Output the [x, y] coordinate of the center of the cell containing the given text.  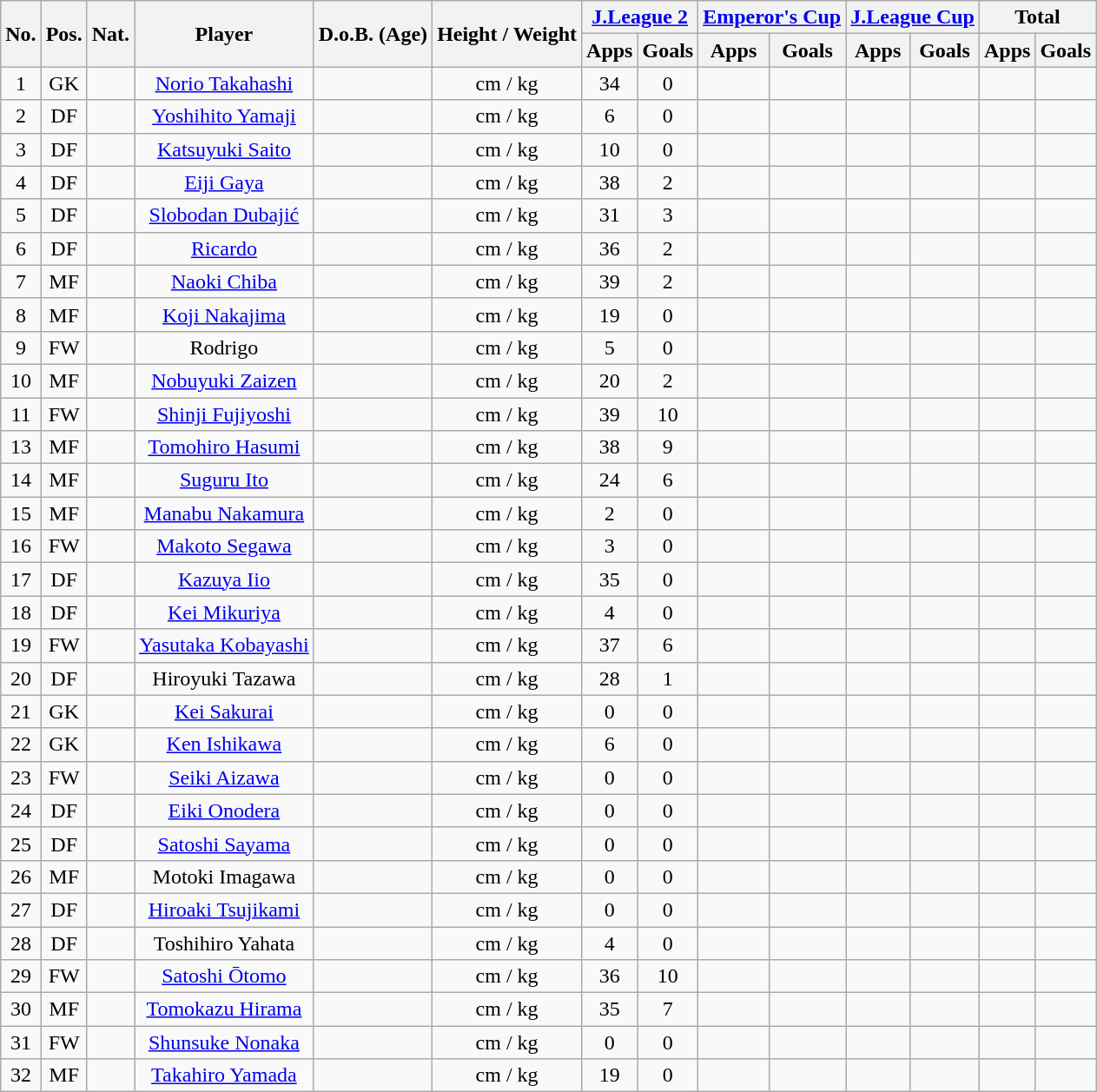
J.League Cup [913, 17]
Toshihiro Yahata [224, 943]
Ken Ishikawa [224, 745]
Tomohiro Hasumi [224, 447]
26 [21, 877]
34 [610, 83]
18 [21, 612]
32 [21, 1075]
Motoki Imagawa [224, 877]
11 [21, 414]
Katsuyuki Saito [224, 149]
J.League 2 [640, 17]
D.o.B. (Age) [373, 34]
Makoto Segawa [224, 546]
Yoshihito Yamaji [224, 116]
Player [224, 34]
Shunsuke Nonaka [224, 1042]
Kei Sakurai [224, 711]
Nobuyuki Zaizen [224, 381]
15 [21, 513]
Ricardo [224, 248]
Slobodan Dubajić [224, 215]
Satoshi Sayama [224, 844]
Koji Nakajima [224, 314]
22 [21, 745]
23 [21, 778]
14 [21, 480]
8 [21, 314]
25 [21, 844]
37 [610, 645]
Pos. [64, 34]
Satoshi Ōtomo [224, 976]
Eiki Onodera [224, 811]
Kazuya Iio [224, 579]
Height / Weight [507, 34]
Yasutaka Kobayashi [224, 645]
Norio Takahashi [224, 83]
21 [21, 711]
Hiroyuki Tazawa [224, 678]
Emperor's Cup [772, 17]
27 [21, 910]
Takahiro Yamada [224, 1075]
30 [21, 1009]
16 [21, 546]
No. [21, 34]
Suguru Ito [224, 480]
Hiroaki Tsujikami [224, 910]
Naoki Chiba [224, 281]
13 [21, 447]
Manabu Nakamura [224, 513]
17 [21, 579]
29 [21, 976]
Tomokazu Hirama [224, 1009]
Rodrigo [224, 347]
Total [1037, 17]
Shinji Fujiyoshi [224, 414]
Nat. [110, 34]
Eiji Gaya [224, 182]
Seiki Aizawa [224, 778]
Kei Mikuriya [224, 612]
